For the text-containing cell, return its midpoint in (x, y) coordinate format. 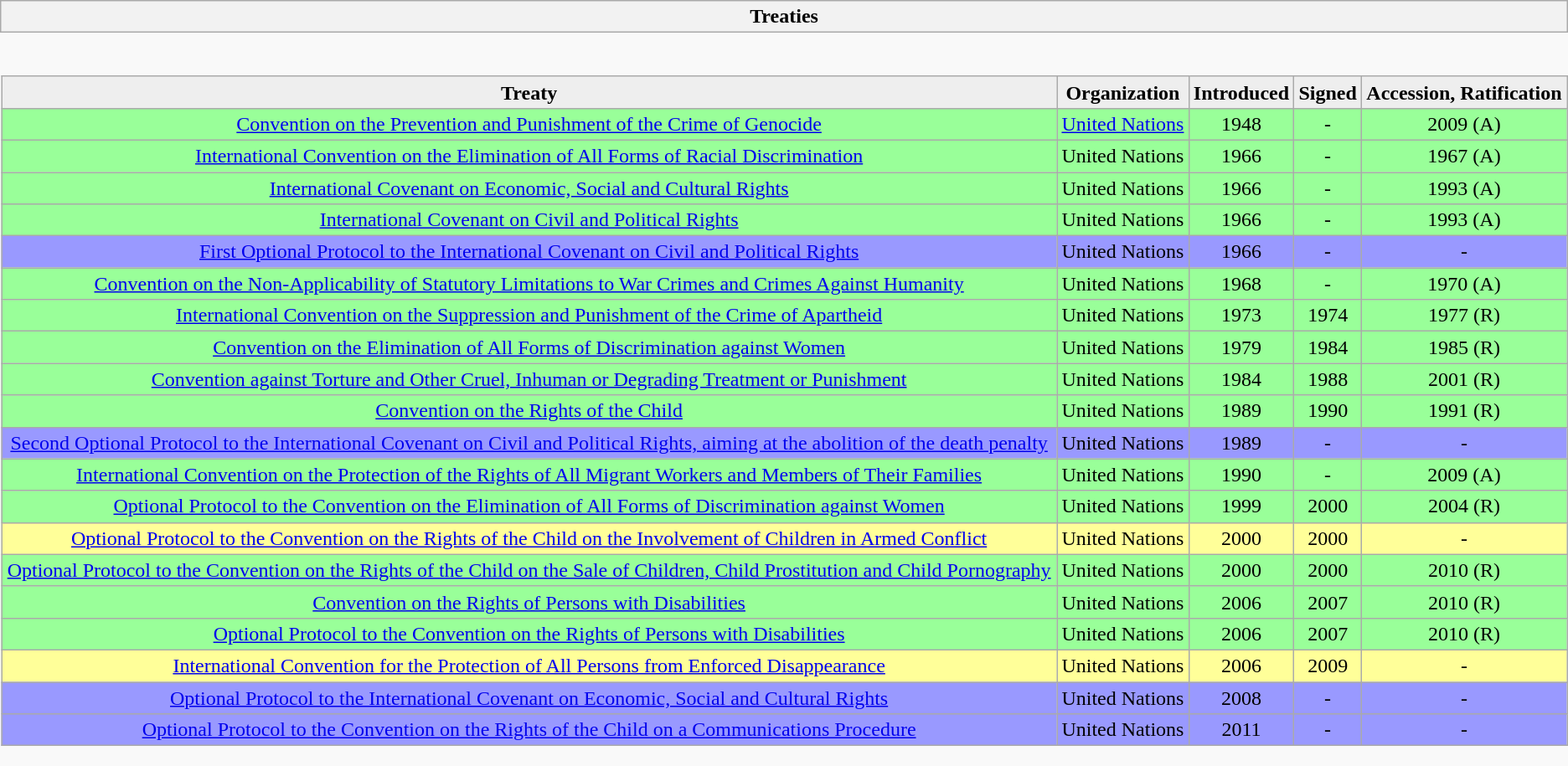
2008 (1241, 697)
Organization (1122, 92)
1979 (1241, 347)
Signed (1328, 92)
1974 (1328, 316)
Convention on the Elimination of All Forms of Discrimination against Women (529, 347)
International Convention on the Protection of the Rights of All Migrant Workers and Members of Their Families (529, 475)
International Convention for the Protection of All Persons from Enforced Disappearance (529, 666)
Convention against Torture and Other Cruel, Inhuman or Degrading Treatment or Punishment (529, 379)
Optional Protocol to the Convention on the Rights of Persons with Disabilities (529, 634)
2001 (R) (1464, 379)
Optional Protocol to the Convention on the Elimination of All Forms of Discrimination against Women (529, 506)
Convention on the Rights of Persons with Disabilities (529, 602)
Optional Protocol to the Convention on the Rights of the Child on a Communications Procedure (529, 730)
Treaty (529, 92)
Optional Protocol to the Convention on the Rights of the Child on the Involvement of Children in Armed Conflict (529, 538)
2004 (R) (1464, 506)
1999 (1241, 506)
1977 (R) (1464, 316)
Introduced (1241, 92)
First Optional Protocol to the International Covenant on Civil and Political Rights (529, 252)
International Convention on the Suppression and Punishment of the Crime of Apartheid (529, 316)
1991 (R) (1464, 411)
Optional Protocol to the Convention on the Rights of the Child on the Sale of Children, Child Prostitution and Child Pornography (529, 570)
Convention on the Prevention and Punishment of the Crime of Genocide (529, 124)
Second Optional Protocol to the International Covenant on Civil and Political Rights, aiming at the abolition of the death penalty (529, 443)
Optional Protocol to the International Covenant on Economic, Social and Cultural Rights (529, 697)
1970 (A) (1464, 284)
2009 (1328, 666)
Accession, Ratification (1464, 92)
1948 (1241, 124)
Convention on the Rights of the Child (529, 411)
1967 (A) (1464, 156)
2011 (1241, 730)
Convention on the Non-Applicability of Statutory Limitations to War Crimes and Crimes Against Humanity (529, 284)
1985 (R) (1464, 347)
International Covenant on Civil and Political Rights (529, 220)
1988 (1328, 379)
International Covenant on Economic, Social and Cultural Rights (529, 188)
Treaties (784, 17)
1968 (1241, 284)
International Convention on the Elimination of All Forms of Racial Discrimination (529, 156)
1973 (1241, 316)
